Return the (x, y) coordinate for the center point of the cell that contains the specified text.  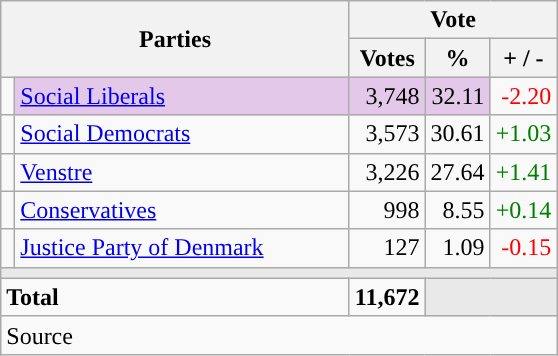
+0.14 (524, 210)
Social Liberals (182, 96)
Vote (452, 20)
Votes (387, 58)
+1.03 (524, 134)
-0.15 (524, 248)
27.64 (458, 172)
30.61 (458, 134)
Total (176, 297)
11,672 (387, 297)
3,748 (387, 96)
3,573 (387, 134)
Conservatives (182, 210)
+ / - (524, 58)
+1.41 (524, 172)
127 (387, 248)
Social Democrats (182, 134)
32.11 (458, 96)
1.09 (458, 248)
998 (387, 210)
3,226 (387, 172)
Parties (176, 39)
Source (279, 335)
% (458, 58)
-2.20 (524, 96)
Venstre (182, 172)
Justice Party of Denmark (182, 248)
8.55 (458, 210)
